Extract the (X, Y) coordinate from the center of the cell holding the provided text.  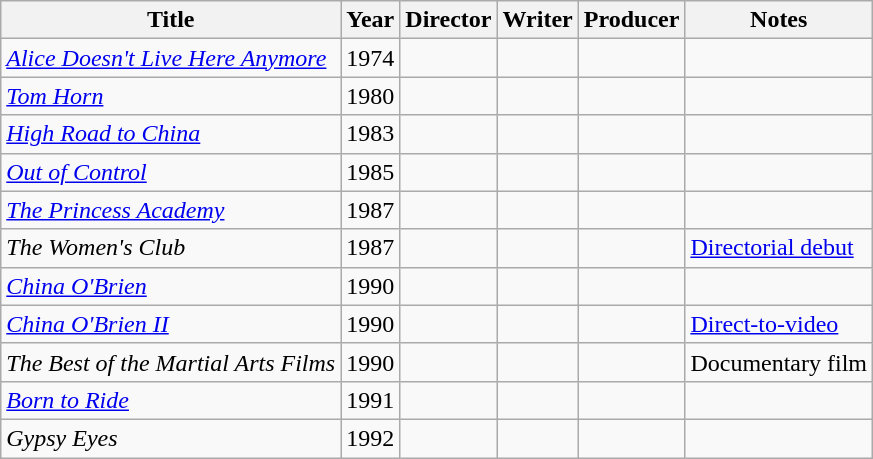
1992 (370, 438)
High Road to China (171, 134)
Born to Ride (171, 400)
Tom Horn (171, 96)
Title (171, 20)
Year (370, 20)
1974 (370, 58)
The Best of the Martial Arts Films (171, 362)
Notes (779, 20)
Out of Control (171, 172)
Writer (538, 20)
China O'Brien II (171, 324)
1980 (370, 96)
Alice Doesn't Live Here Anymore (171, 58)
1985 (370, 172)
Documentary film (779, 362)
The Princess Academy (171, 210)
Directorial debut (779, 248)
1991 (370, 400)
1983 (370, 134)
Director (448, 20)
China O'Brien (171, 286)
Producer (632, 20)
The Women's Club (171, 248)
Direct-to-video (779, 324)
Gypsy Eyes (171, 438)
